For the text-containing cell, return its midpoint in [x, y] coordinate format. 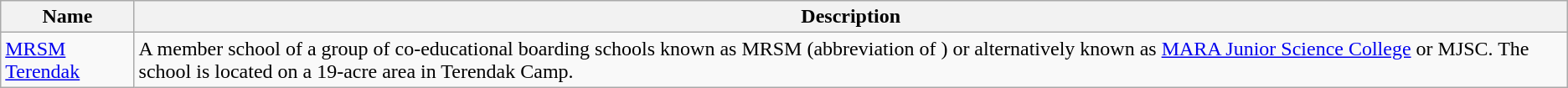
Description [851, 17]
Name [67, 17]
MRSM Terendak [67, 60]
